Output the [x, y] coordinate of the center of the cell containing the given text.  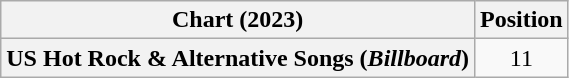
11 [521, 58]
Chart (2023) [238, 20]
Position [521, 20]
US Hot Rock & Alternative Songs (Billboard) [238, 58]
